Return the (x, y) coordinate for the center point of the cell that contains the specified text.  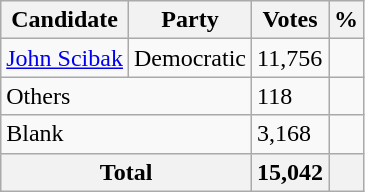
Total (126, 172)
Votes (290, 20)
3,168 (290, 134)
Democratic (190, 58)
% (346, 20)
Party (190, 20)
John Scibak (65, 58)
Blank (126, 134)
Others (126, 96)
Candidate (65, 20)
11,756 (290, 58)
15,042 (290, 172)
118 (290, 96)
